From the cell containing the given text, extract its center point as [x, y] coordinate. 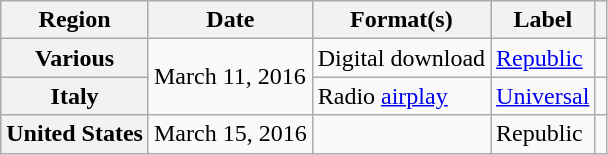
Radio airplay [401, 96]
Various [75, 58]
United States [75, 134]
Digital download [401, 58]
March 11, 2016 [230, 77]
March 15, 2016 [230, 134]
Region [75, 20]
Label [543, 20]
Date [230, 20]
Format(s) [401, 20]
Universal [543, 96]
Italy [75, 96]
